Pinpoint the cell where the given text exists, returning its (X, Y) midpoint coordinate. 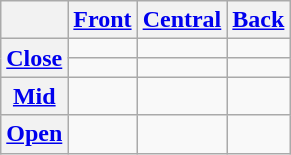
Central (182, 20)
Open (34, 134)
Close (34, 58)
Front (102, 20)
Mid (34, 96)
Back (258, 20)
